Scan for the cell matching the given text and deliver its (x, y) coordinate at center. 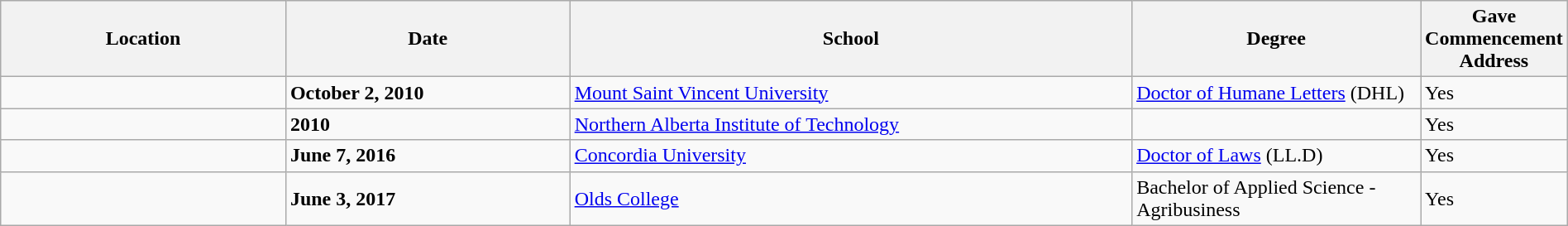
Northern Alberta Institute of Technology (850, 124)
School (850, 39)
Doctor of Humane Letters (DHL) (1277, 93)
June 7, 2016 (428, 156)
June 3, 2017 (428, 199)
Location (144, 39)
Bachelor of Applied Science - Agribusiness (1277, 199)
2010 (428, 124)
Concordia University (850, 156)
Olds College (850, 199)
Degree (1277, 39)
Mount Saint Vincent University (850, 93)
October 2, 2010 (428, 93)
Date (428, 39)
Doctor of Laws (LL.D) (1277, 156)
Gave Commencement Address (1494, 39)
